Extract the (x, y) coordinate from the center of the cell holding the provided text.  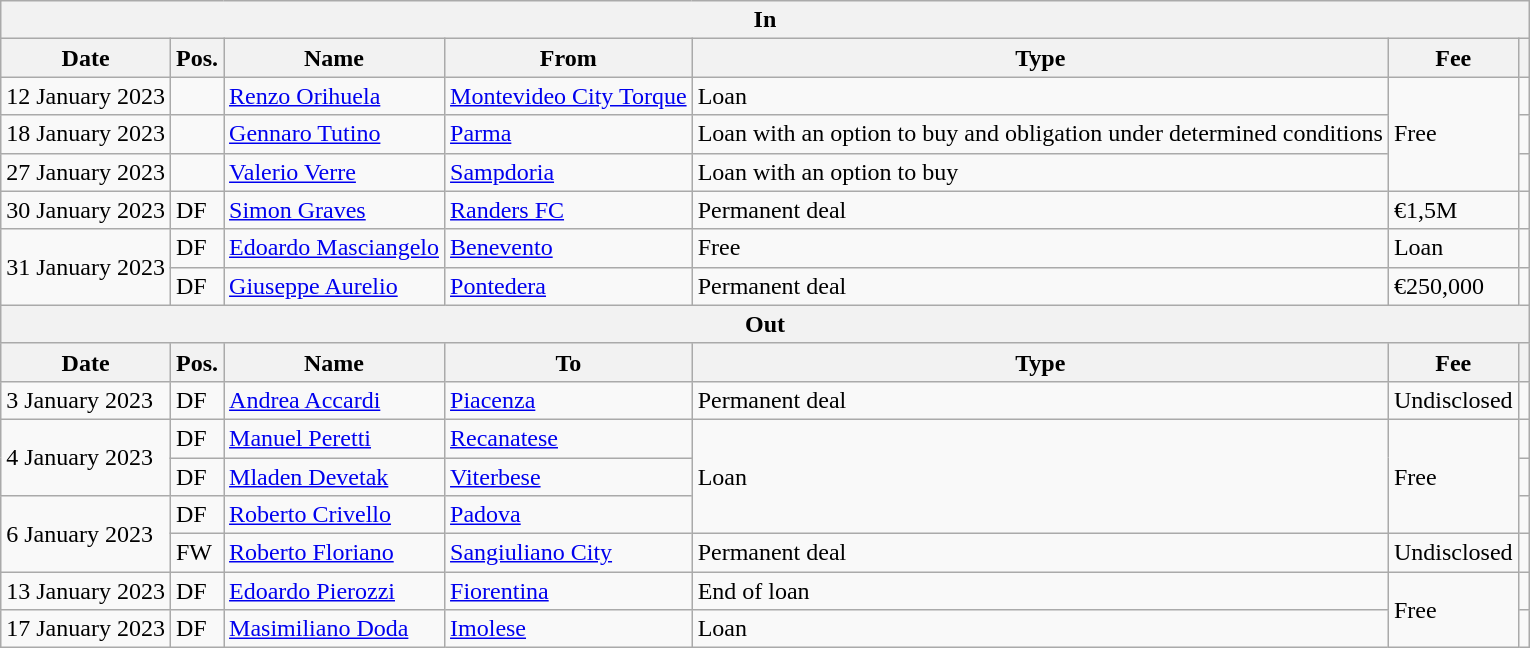
From (569, 58)
Edoardo Masciangelo (334, 248)
FW (196, 553)
Pontedera (569, 286)
Recanatese (569, 438)
Randers FC (569, 210)
3 January 2023 (86, 400)
Simon Graves (334, 210)
To (569, 362)
31 January 2023 (86, 267)
Gennaro Tutino (334, 134)
Loan with an option to buy and obligation under determined conditions (1040, 134)
Fiorentina (569, 591)
Loan with an option to buy (1040, 172)
Edoardo Pierozzi (334, 591)
4 January 2023 (86, 457)
Sampdoria (569, 172)
Sangiuliano City (569, 553)
Mladen Devetak (334, 477)
Manuel Peretti (334, 438)
Piacenza (569, 400)
Imolese (569, 629)
17 January 2023 (86, 629)
Padova (569, 515)
€250,000 (1453, 286)
Roberto Crivello (334, 515)
Parma (569, 134)
6 January 2023 (86, 534)
Viterbese (569, 477)
Masimiliano Doda (334, 629)
Renzo Orihuela (334, 96)
Giuseppe Aurelio (334, 286)
Montevideo City Torque (569, 96)
12 January 2023 (86, 96)
In (765, 20)
Benevento (569, 248)
End of loan (1040, 591)
27 January 2023 (86, 172)
Roberto Floriano (334, 553)
Valerio Verre (334, 172)
30 January 2023 (86, 210)
Out (765, 324)
18 January 2023 (86, 134)
Andrea Accardi (334, 400)
13 January 2023 (86, 591)
€1,5M (1453, 210)
